Provide the (x, y) coordinate of the cell's center where the given text is located.  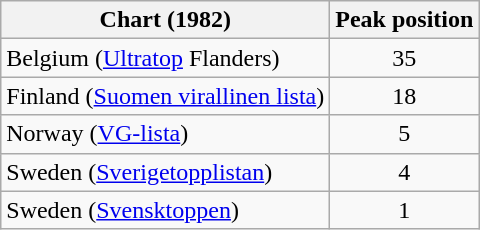
5 (404, 134)
Peak position (404, 20)
Norway (VG-lista) (166, 134)
35 (404, 58)
1 (404, 210)
Belgium (Ultratop Flanders) (166, 58)
Sweden (Sverigetopplistan) (166, 172)
4 (404, 172)
18 (404, 96)
Finland (Suomen virallinen lista) (166, 96)
Chart (1982) (166, 20)
Sweden (Svensktoppen) (166, 210)
